Capture the cell that displays the provided text and extract its (x, y) central coordinate. 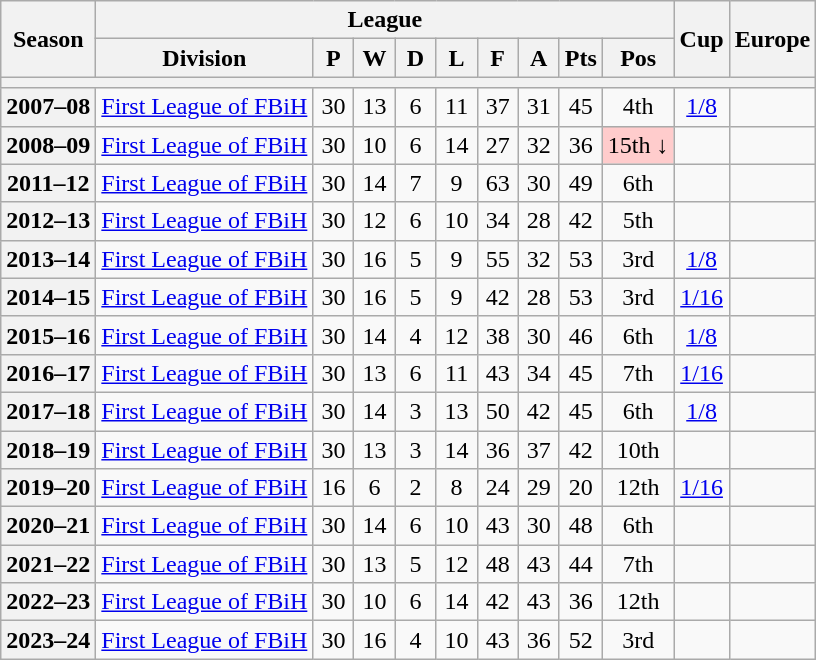
2007–08 (48, 107)
Pts (580, 58)
4th (638, 107)
F (498, 58)
2013–14 (48, 259)
5th (638, 221)
2 (416, 488)
63 (498, 183)
League (385, 20)
44 (580, 564)
2018–19 (48, 449)
2011–12 (48, 183)
2023–24 (48, 640)
52 (580, 640)
Season (48, 39)
38 (498, 335)
L (456, 58)
20 (580, 488)
2022–23 (48, 602)
2021–22 (48, 564)
27 (498, 145)
Europe (772, 39)
29 (538, 488)
46 (580, 335)
2020–21 (48, 526)
Cup (702, 39)
D (416, 58)
55 (498, 259)
2016–17 (48, 373)
24 (498, 488)
8 (456, 488)
10th (638, 449)
2019–20 (48, 488)
Pos (638, 58)
50 (498, 411)
2012–13 (48, 221)
Division (204, 58)
2008–09 (48, 145)
7 (416, 183)
2015–16 (48, 335)
A (538, 58)
31 (538, 107)
P (334, 58)
W (374, 58)
15th ↓ (638, 145)
49 (580, 183)
2017–18 (48, 411)
2014–15 (48, 297)
